Find where the given text appears and provide that cell's center as [X, Y] coordinate. 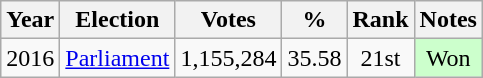
Year [30, 20]
2016 [30, 58]
Election [118, 20]
Votes [228, 20]
% [314, 20]
35.58 [314, 58]
21st [380, 58]
Won [448, 58]
1,155,284 [228, 58]
Parliament [118, 58]
Notes [448, 20]
Rank [380, 20]
